Output the [x, y] coordinate of the center of the cell containing the given text.  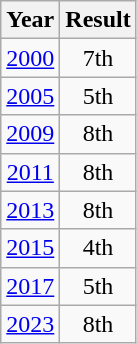
2015 [30, 248]
Result [98, 20]
2009 [30, 134]
2017 [30, 286]
2005 [30, 96]
4th [98, 248]
Year [30, 20]
2023 [30, 324]
2013 [30, 210]
2000 [30, 58]
7th [98, 58]
2011 [30, 172]
